Scan for the cell matching the given text and deliver its (x, y) coordinate at center. 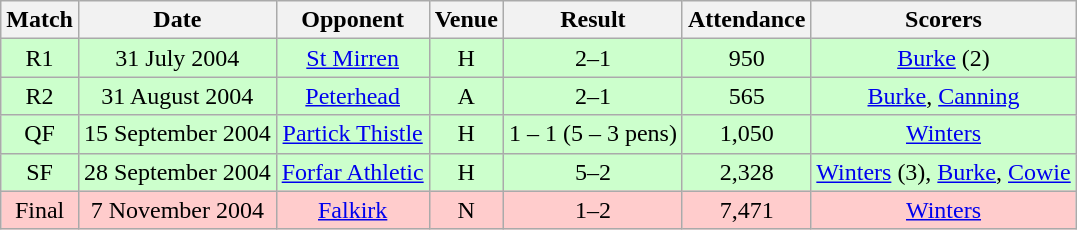
31 August 2004 (177, 96)
2,328 (746, 172)
5–2 (592, 172)
Result (592, 20)
A (466, 96)
QF (40, 134)
1–2 (592, 210)
Peterhead (352, 96)
Attendance (746, 20)
1,050 (746, 134)
Scorers (944, 20)
15 September 2004 (177, 134)
31 July 2004 (177, 58)
Opponent (352, 20)
St Mirren (352, 58)
28 September 2004 (177, 172)
Winters (3), Burke, Cowie (944, 172)
Forfar Athletic (352, 172)
Burke (2) (944, 58)
N (466, 210)
7,471 (746, 210)
R2 (40, 96)
R1 (40, 58)
Falkirk (352, 210)
7 November 2004 (177, 210)
Date (177, 20)
Venue (466, 20)
Final (40, 210)
Match (40, 20)
565 (746, 96)
Burke, Canning (944, 96)
Partick Thistle (352, 134)
SF (40, 172)
950 (746, 58)
1 – 1 (5 – 3 pens) (592, 134)
